From the cell containing the given text, extract its center point as [X, Y] coordinate. 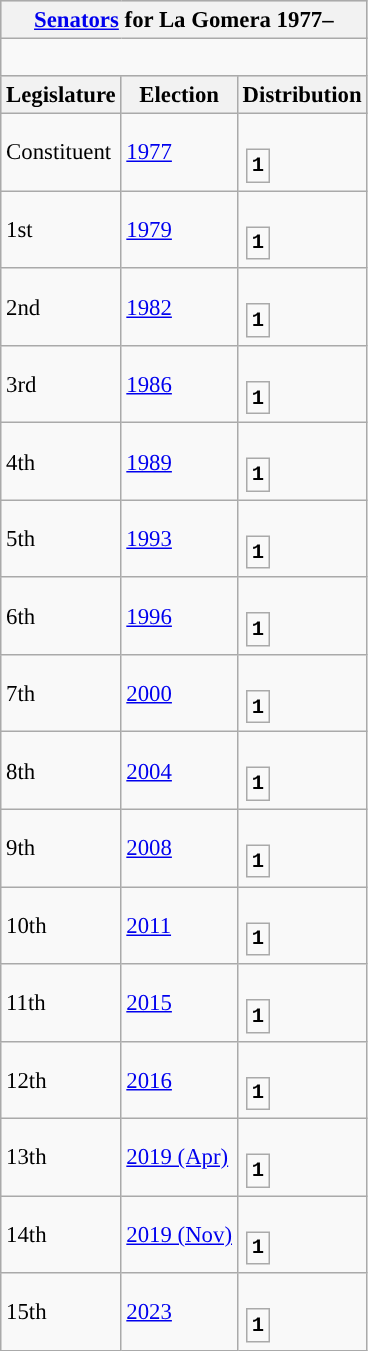
2011 [179, 926]
1979 [179, 230]
13th [61, 1158]
1993 [179, 538]
2000 [179, 694]
2015 [179, 1002]
2nd [61, 306]
15th [61, 1312]
2023 [179, 1312]
5th [61, 538]
4th [61, 462]
1989 [179, 462]
1996 [179, 616]
6th [61, 616]
8th [61, 770]
14th [61, 1234]
Senators for La Gomera 1977– [184, 20]
3rd [61, 384]
1st [61, 230]
11th [61, 1002]
Distribution [302, 95]
Legislature [61, 95]
1977 [179, 152]
2016 [179, 1080]
Election [179, 95]
9th [61, 848]
2008 [179, 848]
12th [61, 1080]
7th [61, 694]
Constituent [61, 152]
2019 (Apr) [179, 1158]
2019 (Nov) [179, 1234]
1986 [179, 384]
2004 [179, 770]
10th [61, 926]
1982 [179, 306]
